Return the [X, Y] coordinate for the center point of the cell that contains the specified text.  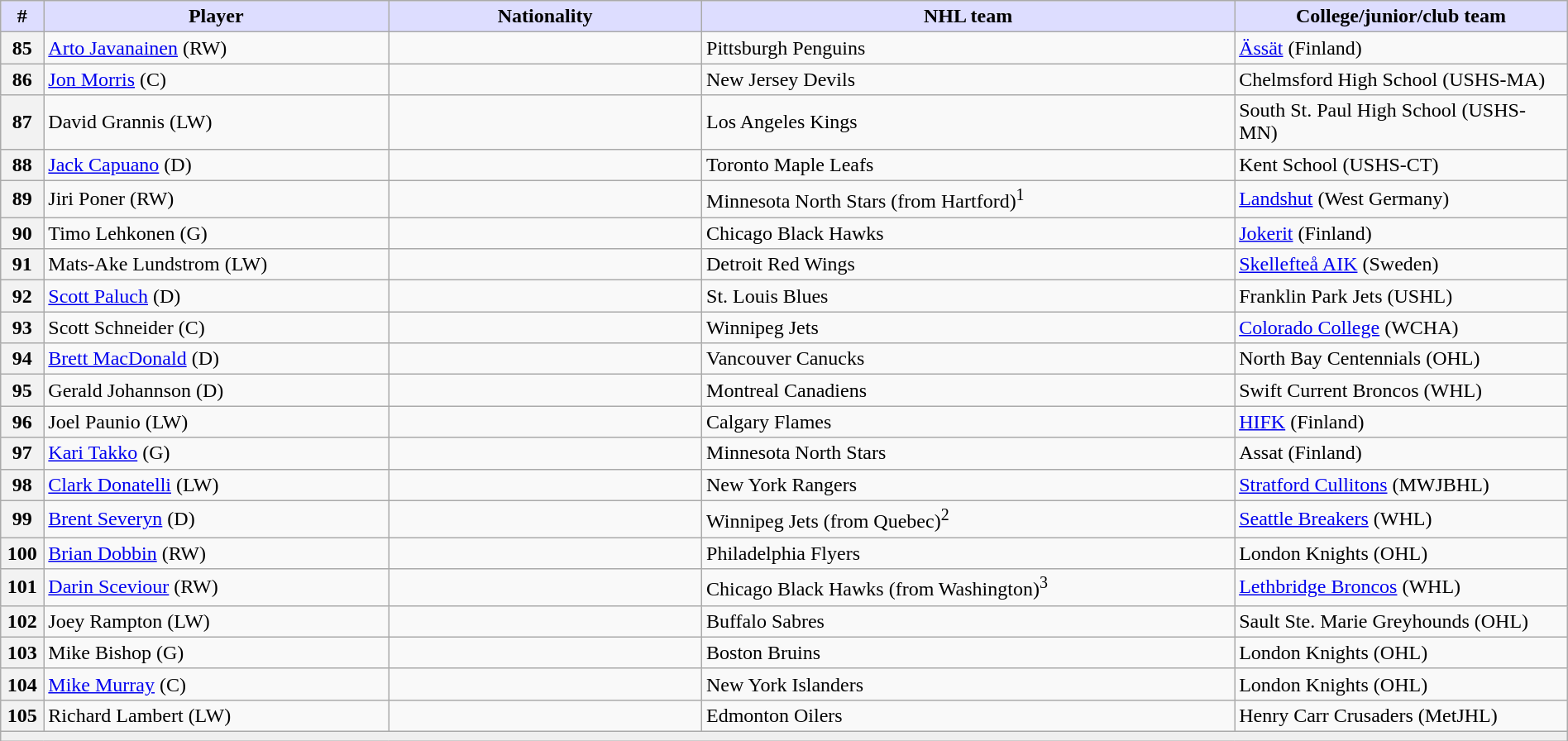
Boston Bruins [968, 653]
Kari Takko (G) [217, 453]
Winnipeg Jets (from Quebec)2 [968, 519]
Ässät (Finland) [1401, 48]
101 [22, 587]
91 [22, 265]
96 [22, 422]
Mike Murray (C) [217, 684]
Colorado College (WCHA) [1401, 327]
Joey Rampton (LW) [217, 621]
95 [22, 390]
Skellefteå AIK (Sweden) [1401, 265]
Kent School (USHS-CT) [1401, 165]
103 [22, 653]
Brett MacDonald (D) [217, 359]
Jon Morris (C) [217, 79]
College/junior/club team [1401, 17]
94 [22, 359]
Scott Paluch (D) [217, 296]
89 [22, 198]
Winnipeg Jets [968, 327]
Clark Donatelli (LW) [217, 485]
Franklin Park Jets (USHL) [1401, 296]
Jiri Poner (RW) [217, 198]
102 [22, 621]
88 [22, 165]
90 [22, 233]
St. Louis Blues [968, 296]
Scott Schneider (C) [217, 327]
86 [22, 79]
Richard Lambert (LW) [217, 716]
Brent Severyn (D) [217, 519]
99 [22, 519]
Pittsburgh Penguins [968, 48]
Mike Bishop (G) [217, 653]
Assat (Finland) [1401, 453]
Stratford Cullitons (MWJBHL) [1401, 485]
Brian Dobbin (RW) [217, 553]
Timo Lehkonen (G) [217, 233]
# [22, 17]
Joel Paunio (LW) [217, 422]
New Jersey Devils [968, 79]
NHL team [968, 17]
Chicago Black Hawks [968, 233]
Chelmsford High School (USHS-MA) [1401, 79]
Arto Javanainen (RW) [217, 48]
105 [22, 716]
Minnesota North Stars (from Hartford)1 [968, 198]
Vancouver Canucks [968, 359]
92 [22, 296]
Montreal Canadiens [968, 390]
Buffalo Sabres [968, 621]
South St. Paul High School (USHS-MN) [1401, 122]
Landshut (West Germany) [1401, 198]
Sault Ste. Marie Greyhounds (OHL) [1401, 621]
Seattle Breakers (WHL) [1401, 519]
David Grannis (LW) [217, 122]
Jack Capuano (D) [217, 165]
Edmonton Oilers [968, 716]
Detroit Red Wings [968, 265]
Henry Carr Crusaders (MetJHL) [1401, 716]
97 [22, 453]
Minnesota North Stars [968, 453]
Player [217, 17]
Gerald Johannson (D) [217, 390]
HIFK (Finland) [1401, 422]
93 [22, 327]
98 [22, 485]
Calgary Flames [968, 422]
Toronto Maple Leafs [968, 165]
Los Angeles Kings [968, 122]
New York Rangers [968, 485]
100 [22, 553]
Nationality [546, 17]
Lethbridge Broncos (WHL) [1401, 587]
North Bay Centennials (OHL) [1401, 359]
Mats-Ake Lundstrom (LW) [217, 265]
New York Islanders [968, 684]
Chicago Black Hawks (from Washington)3 [968, 587]
85 [22, 48]
Darin Sceviour (RW) [217, 587]
104 [22, 684]
87 [22, 122]
Jokerit (Finland) [1401, 233]
Swift Current Broncos (WHL) [1401, 390]
Philadelphia Flyers [968, 553]
